For the text-containing cell, return its midpoint in (X, Y) coordinate format. 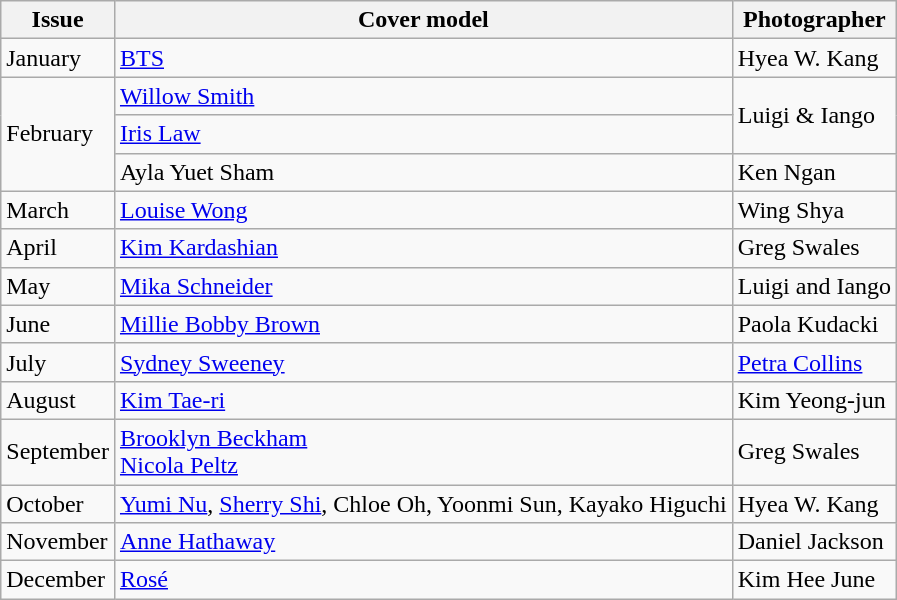
January (58, 58)
Louise Wong (423, 210)
Wing Shya (814, 210)
Millie Bobby Brown (423, 324)
Petra Collins (814, 362)
Iris Law (423, 134)
Luigi & Iango (814, 115)
Kim Yeong-jun (814, 400)
September (58, 452)
October (58, 503)
Kim Kardashian (423, 248)
February (58, 134)
December (58, 580)
Luigi and Iango (814, 286)
Kim Hee June (814, 580)
Anne Hathaway (423, 542)
Mika Schneider (423, 286)
June (58, 324)
April (58, 248)
Kim Tae-ri (423, 400)
August (58, 400)
BTS (423, 58)
Willow Smith (423, 96)
November (58, 542)
Issue (58, 20)
Photographer (814, 20)
Ayla Yuet Sham (423, 172)
May (58, 286)
March (58, 210)
Rosé (423, 580)
July (58, 362)
Cover model (423, 20)
Yumi Nu, Sherry Shi, Chloe Oh, Yoonmi Sun, Kayako Higuchi (423, 503)
Ken Ngan (814, 172)
Daniel Jackson (814, 542)
Sydney Sweeney (423, 362)
Paola Kudacki (814, 324)
Brooklyn Beckham Nicola Peltz (423, 452)
